Return (X, Y) of the center of cell containing provided text 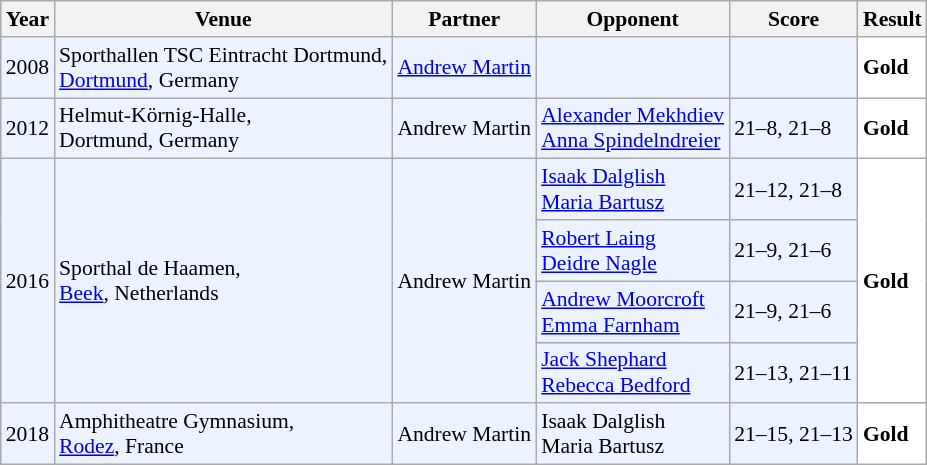
Robert Laing Deidre Nagle (632, 250)
Alexander Mekhdiev Anna Spindelndreier (632, 128)
Venue (223, 19)
Result (892, 19)
21–12, 21–8 (794, 190)
2008 (28, 68)
Jack Shephard Rebecca Bedford (632, 372)
Andrew Moorcroft Emma Farnham (632, 312)
Sporthal de Haamen,Beek, Netherlands (223, 281)
Year (28, 19)
21–15, 21–13 (794, 434)
21–8, 21–8 (794, 128)
21–13, 21–11 (794, 372)
Helmut-Körnig-Halle,Dortmund, Germany (223, 128)
Opponent (632, 19)
Sporthallen TSC Eintracht Dortmund,Dortmund, Germany (223, 68)
Amphitheatre Gymnasium,Rodez, France (223, 434)
2012 (28, 128)
2018 (28, 434)
Partner (464, 19)
Score (794, 19)
2016 (28, 281)
